Scan for the cell matching the given text and deliver its [x, y] coordinate at center. 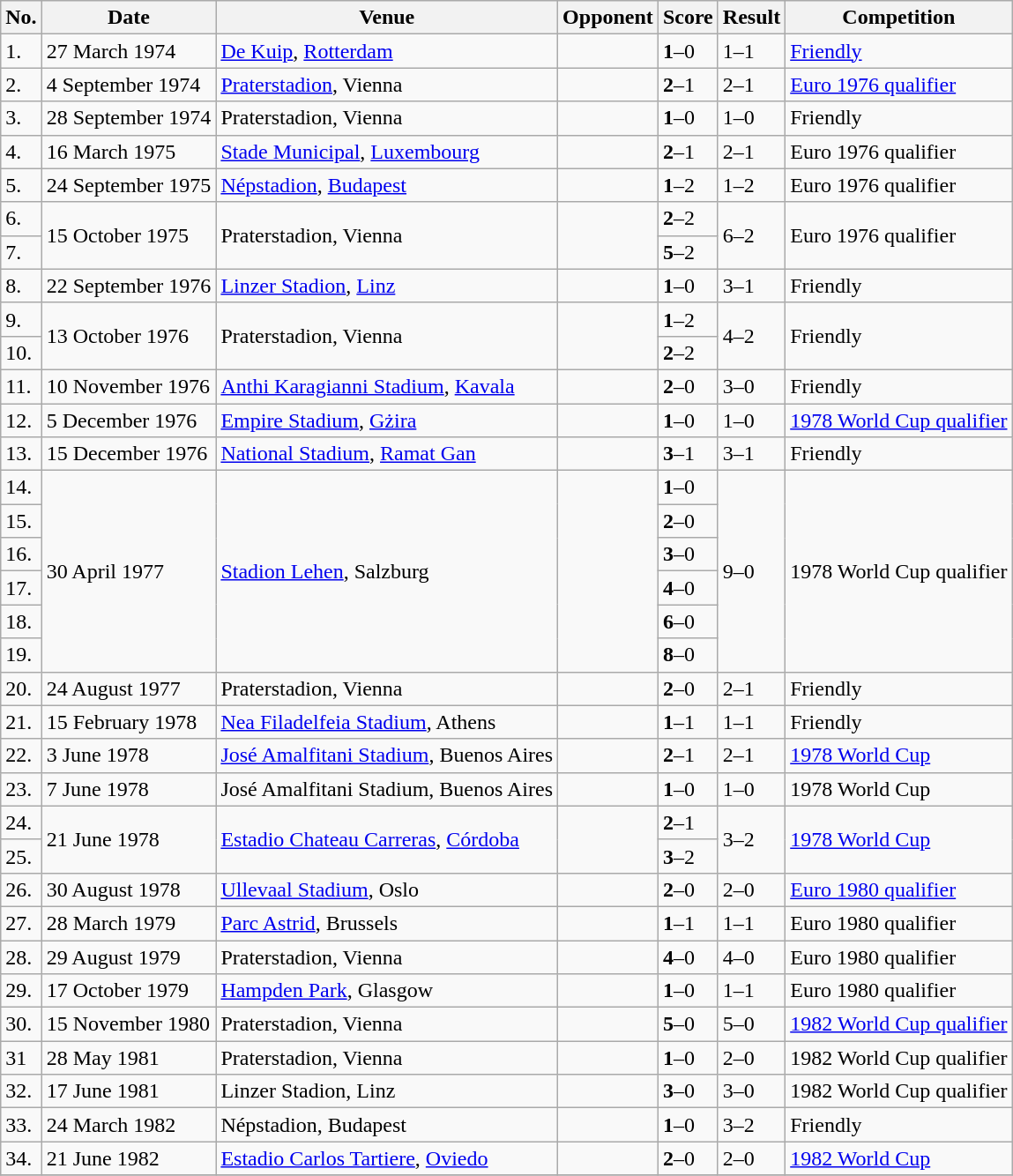
21. [21, 722]
9–0 [751, 571]
Opponent [608, 18]
34. [21, 1158]
28 March 1979 [129, 923]
21 June 1978 [129, 839]
De Kuip, Rotterdam [387, 51]
7. [21, 252]
9. [21, 319]
4 September 1974 [129, 85]
Ullevaal Stadium, Oslo [387, 889]
5–2 [688, 252]
6. [21, 219]
8–0 [688, 655]
16. [21, 555]
1982 World Cup [899, 1158]
4. [21, 152]
6–2 [751, 235]
30 April 1977 [129, 571]
18. [21, 621]
22. [21, 755]
15 February 1978 [129, 722]
Parc Astrid, Brussels [387, 923]
17. [21, 588]
29. [21, 991]
10. [21, 353]
26. [21, 889]
29 August 1979 [129, 956]
19. [21, 655]
28 September 1974 [129, 118]
Date [129, 18]
Estadio Carlos Tartiere, Oviedo [387, 1158]
27 March 1974 [129, 51]
21 June 1982 [129, 1158]
Stadion Lehen, Salzburg [387, 571]
Competition [899, 18]
24 August 1977 [129, 688]
8. [21, 286]
24. [21, 822]
23. [21, 789]
5 December 1976 [129, 421]
10 November 1976 [129, 386]
30 August 1978 [129, 889]
16 March 1975 [129, 152]
2. [21, 85]
5. [21, 185]
22 September 1976 [129, 286]
32. [21, 1091]
1. [21, 51]
Result [751, 18]
17 October 1979 [129, 991]
17 June 1981 [129, 1091]
No. [21, 18]
15 November 1980 [129, 1024]
National Stadium, Ramat Gan [387, 454]
4–2 [751, 336]
Score [688, 18]
28 May 1981 [129, 1058]
25. [21, 856]
Stade Municipal, Luxembourg [387, 152]
6–0 [688, 621]
27. [21, 923]
31 [21, 1058]
14. [21, 488]
3. [21, 118]
3 June 1978 [129, 755]
13 October 1976 [129, 336]
Anthi Karagianni Stadium, Kavala [387, 386]
11. [21, 386]
30. [21, 1024]
12. [21, 421]
7 June 1978 [129, 789]
20. [21, 688]
13. [21, 454]
Nea Filadelfeia Stadium, Athens [387, 722]
15 October 1975 [129, 235]
Estadio Chateau Carreras, Córdoba [387, 839]
Empire Stadium, Gżira [387, 421]
15 December 1976 [129, 454]
33. [21, 1125]
24 September 1975 [129, 185]
Venue [387, 18]
24 March 1982 [129, 1125]
28. [21, 956]
15. [21, 521]
Hampden Park, Glasgow [387, 991]
